Determine the [x, y] coordinate at the center of the cell enclosing the given text.  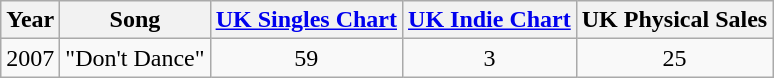
UK Physical Sales [674, 20]
Song [135, 20]
3 [490, 58]
UK Indie Chart [490, 20]
UK Singles Chart [306, 20]
2007 [30, 58]
25 [674, 58]
59 [306, 58]
"Don't Dance" [135, 58]
Year [30, 20]
